Find where the given text appears and provide that cell's center as (x, y) coordinate. 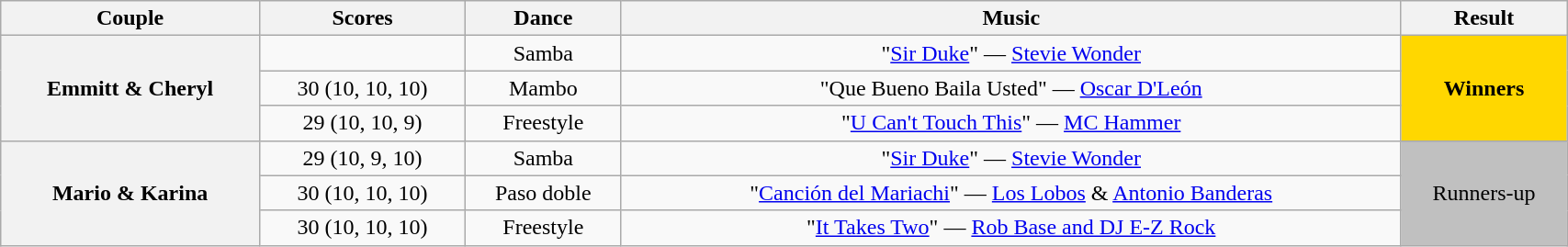
"Que Bueno Baila Usted" — Oscar D'León (1010, 88)
29 (10, 10, 9) (362, 123)
Scores (362, 18)
Winners (1483, 88)
Mario & Karina (130, 193)
Emmitt & Cheryl (130, 88)
Mambo (544, 88)
Runners-up (1483, 193)
"U Can't Touch This" — MC Hammer (1010, 123)
Couple (130, 18)
Paso doble (544, 193)
"Canción del Mariachi" — Los Lobos & Antonio Banderas (1010, 193)
Dance (544, 18)
Music (1010, 18)
"It Takes Two" — Rob Base and DJ E-Z Rock (1010, 228)
Result (1483, 18)
29 (10, 9, 10) (362, 158)
